Locate the cell with the specified text and output its (x, y) center coordinate. 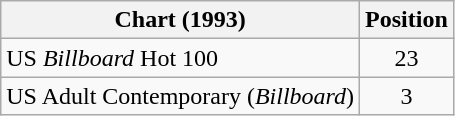
US Billboard Hot 100 (180, 58)
US Adult Contemporary (Billboard) (180, 96)
Chart (1993) (180, 20)
23 (407, 58)
Position (407, 20)
3 (407, 96)
